For the text-containing cell, return its midpoint in [x, y] coordinate format. 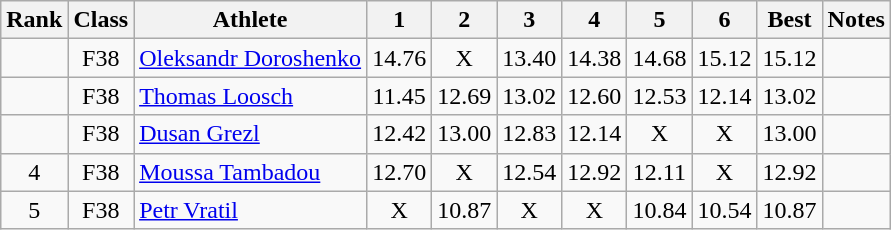
Moussa Tambadou [250, 172]
10.54 [724, 210]
12.11 [660, 172]
14.76 [400, 58]
12.69 [464, 96]
Rank [34, 20]
12.70 [400, 172]
11.45 [400, 96]
1 [400, 20]
10.84 [660, 210]
14.38 [594, 58]
Dusan Grezl [250, 134]
12.53 [660, 96]
Best [790, 20]
2 [464, 20]
12.83 [530, 134]
Thomas Loosch [250, 96]
12.54 [530, 172]
3 [530, 20]
12.60 [594, 96]
Notes [856, 20]
14.68 [660, 58]
Petr Vratil [250, 210]
12.42 [400, 134]
13.40 [530, 58]
Class [101, 20]
6 [724, 20]
Athlete [250, 20]
Oleksandr Doroshenko [250, 58]
